From the cell containing the given text, extract its center point as (x, y) coordinate. 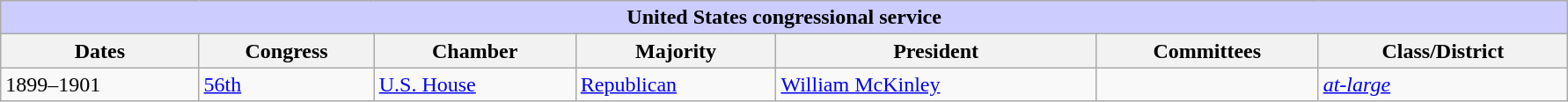
1899–1901 (100, 84)
Class/District (1443, 51)
U.S. House (475, 84)
56th (287, 84)
United States congressional service (785, 18)
at-large (1443, 84)
Dates (100, 51)
Republican (676, 84)
Chamber (475, 51)
Committees (1207, 51)
Congress (287, 51)
Majority (676, 51)
William McKinley (936, 84)
President (936, 51)
